Output the [X, Y] coordinate of the center of the cell containing the given text.  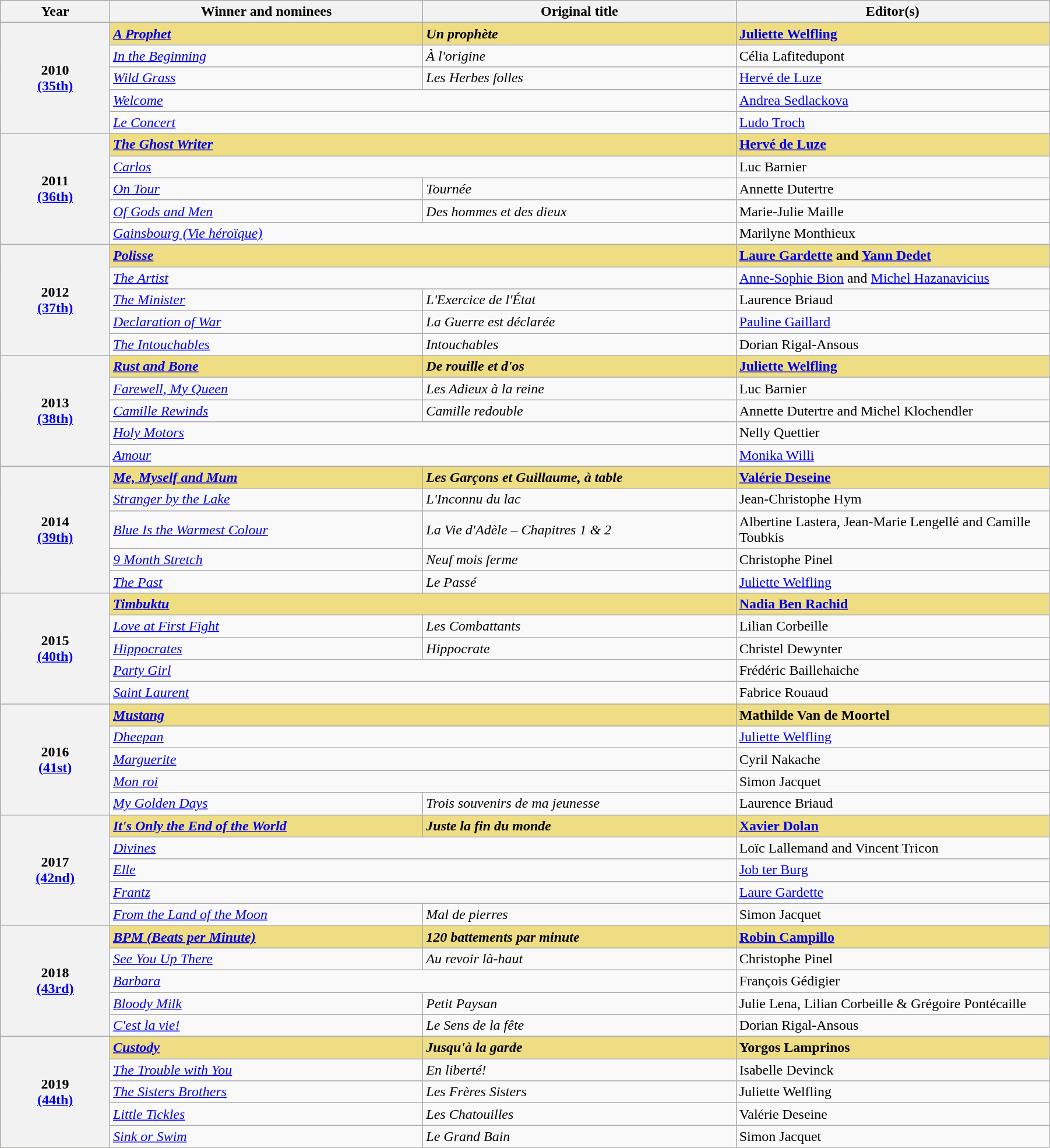
Rust and Bone [266, 367]
2015(40th) [55, 648]
Blue Is the Warmest Colour [266, 529]
Carlos [423, 167]
Marilyne Monthieux [893, 233]
2014(39th) [55, 529]
Célia Lafitedupont [893, 56]
Petit Paysan [579, 1003]
À l'origine [579, 56]
Robin Campillo [893, 936]
2013(38th) [55, 411]
Barbara [423, 981]
Love at First Fight [266, 626]
Nelly Quettier [893, 433]
The Trouble with You [266, 1070]
Un prophète [579, 34]
Albertine Lastera, Jean-Marie Lengellé and Camille Toubkis [893, 529]
Les Frères Sisters [579, 1092]
Les Chatouilles [579, 1114]
2016(41st) [55, 759]
Wild Grass [266, 78]
Les Herbes folles [579, 78]
Of Gods and Men [266, 211]
Mal de pierres [579, 914]
L'Exercice de l'État [579, 300]
En liberté! [579, 1070]
Saint Laurent [423, 693]
Pauline Gaillard [893, 322]
Au revoir là-haut [579, 959]
La Guerre est déclarée [579, 322]
Timbuktu [423, 604]
Le Concert [423, 122]
Little Tickles [266, 1114]
Julie Lena, Lilian Corbeille & Grégoire Pontécaille [893, 1003]
Amour [423, 455]
Year [55, 12]
Job ter Burg [893, 870]
Mathilde Van de Moortel [893, 715]
Jusqu'à la garde [579, 1048]
Bloody Milk [266, 1003]
My Golden Days [266, 804]
2011(36th) [55, 189]
Neuf mois ferme [579, 559]
The Intouchables [266, 344]
Polisse [423, 255]
Annette Dutertre and Michel Klochendler [893, 411]
Frantz [423, 892]
Editor(s) [893, 12]
Mustang [423, 715]
Me, Myself and Mum [266, 477]
On Tour [266, 189]
The Minister [266, 300]
Yorgos Lamprinos [893, 1048]
Fabrice Rouaud [893, 693]
BPM (Beats per Minute) [266, 936]
Christel Dewynter [893, 649]
François Gédigier [893, 981]
Holy Motors [423, 433]
From the Land of the Moon [266, 914]
Party Girl [423, 671]
Frédéric Baillehaiche [893, 671]
Marie-Julie Maille [893, 211]
2010(35th) [55, 78]
Farewell, My Queen [266, 389]
2012(37th) [55, 300]
Xavier Dolan [893, 826]
Jean-Christophe Hym [893, 499]
Isabelle Devinck [893, 1070]
Trois souvenirs de ma jeunesse [579, 804]
The Past [266, 582]
L'Inconnu du lac [579, 499]
2018(43rd) [55, 981]
Hippocrates [266, 649]
In the Beginning [266, 56]
The Artist [423, 278]
Le Passé [579, 582]
Mon roi [423, 781]
The Ghost Writer [423, 145]
Laure Gardette and Yann Dedet [893, 255]
Marguerite [423, 759]
Sink or Swim [266, 1136]
Elle [423, 870]
Des hommes et des dieux [579, 211]
Camille Rewinds [266, 411]
Custody [266, 1048]
Cyril Nakache [893, 759]
Andrea Sedlackova [893, 100]
Les Garçons et Guillaume, à table [579, 477]
Les Adieux à la reine [579, 389]
See You Up There [266, 959]
Declaration of War [266, 322]
Les Combattants [579, 626]
It's Only the End of the World [266, 826]
Annette Dutertre [893, 189]
Anne-Sophie Bion and Michel Hazanavicius [893, 278]
Dheepan [423, 737]
2019(44th) [55, 1092]
Monika Willi [893, 455]
Divines [423, 848]
La Vie d'Adèle – Chapitres 1 & 2 [579, 529]
Stranger by the Lake [266, 499]
The Sisters Brothers [266, 1092]
Loïc Lallemand and Vincent Tricon [893, 848]
Welcome [423, 100]
Laure Gardette [893, 892]
Hippocrate [579, 649]
Ludo Troch [893, 122]
2017(42nd) [55, 870]
Winner and nominees [266, 12]
A Prophet [266, 34]
Tournée [579, 189]
Nadia Ben Rachid [893, 604]
Juste la fin du monde [579, 826]
Camille redouble [579, 411]
Gainsbourg (Vie héroïque) [423, 233]
Le Grand Bain [579, 1136]
Original title [579, 12]
C'est la vie! [266, 1026]
Le Sens de la fête [579, 1026]
De rouille et d'os [579, 367]
9 Month Stretch [266, 559]
Intouchables [579, 344]
Lilian Corbeille [893, 626]
120 battements par minute [579, 936]
